From the cell containing the given text, extract its center point as (X, Y) coordinate. 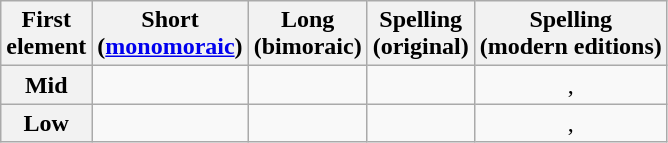
Spelling(original) (420, 34)
Long(bimoraic) (308, 34)
Spelling(modern editions) (570, 34)
Short(monomoraic) (170, 34)
Mid (46, 85)
Low (46, 123)
Firstelement (46, 34)
